Find where the given text appears and provide that cell's center as [x, y] coordinate. 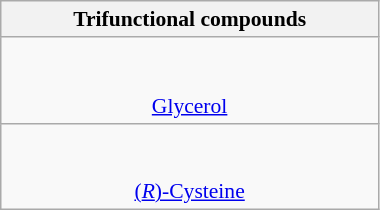
Trifunctional compounds [190, 19]
Glycerol [190, 80]
(R)-Cysteine [190, 166]
